Pinpoint the cell where the given text exists, returning its [x, y] midpoint coordinate. 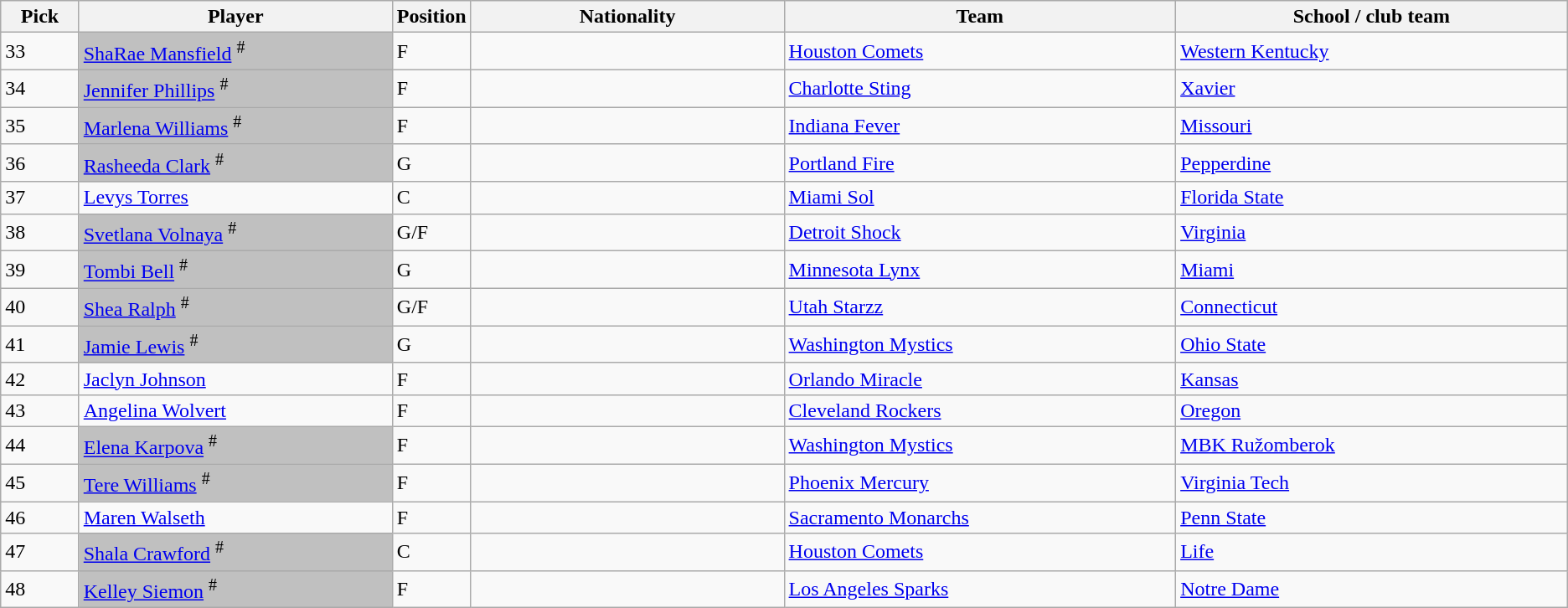
Charlotte Sting [980, 89]
Jaclyn Johnson [235, 379]
Oregon [1372, 410]
Penn State [1372, 518]
Orlando Miracle [980, 379]
Virginia Tech [1372, 482]
Kelley Siemon # [235, 590]
Jennifer Phillips # [235, 89]
Notre Dame [1372, 590]
Utah Starzz [980, 307]
Pepperdine [1372, 162]
37 [40, 198]
Svetlana Volnaya # [235, 233]
41 [40, 345]
Shea Ralph # [235, 307]
Team [980, 17]
Portland Fire [980, 162]
Marlena Williams # [235, 126]
Kansas [1372, 379]
Miami Sol [980, 198]
Ohio State [1372, 345]
Elena Karpova # [235, 446]
Tere Williams # [235, 482]
Position [431, 17]
Sacramento Monarchs [980, 518]
46 [40, 518]
42 [40, 379]
39 [40, 270]
Jamie Lewis # [235, 345]
45 [40, 482]
Pick [40, 17]
Levys Torres [235, 198]
43 [40, 410]
Indiana Fever [980, 126]
34 [40, 89]
36 [40, 162]
38 [40, 233]
Florida State [1372, 198]
Virginia [1372, 233]
33 [40, 52]
Rasheeda Clark # [235, 162]
Cleveland Rockers [980, 410]
Los Angeles Sparks [980, 590]
Angelina Wolvert [235, 410]
MBK Ružomberok [1372, 446]
Minnesota Lynx [980, 270]
47 [40, 553]
Nationality [627, 17]
Xavier [1372, 89]
Shala Crawford # [235, 553]
40 [40, 307]
44 [40, 446]
Connecticut [1372, 307]
Player [235, 17]
Western Kentucky [1372, 52]
Life [1372, 553]
Tombi Bell # [235, 270]
Phoenix Mercury [980, 482]
Detroit Shock [980, 233]
Maren Walseth [235, 518]
Miami [1372, 270]
School / club team [1372, 17]
35 [40, 126]
ShaRae Mansfield # [235, 52]
48 [40, 590]
Missouri [1372, 126]
